Find where the given text appears and provide that cell's center as (X, Y) coordinate. 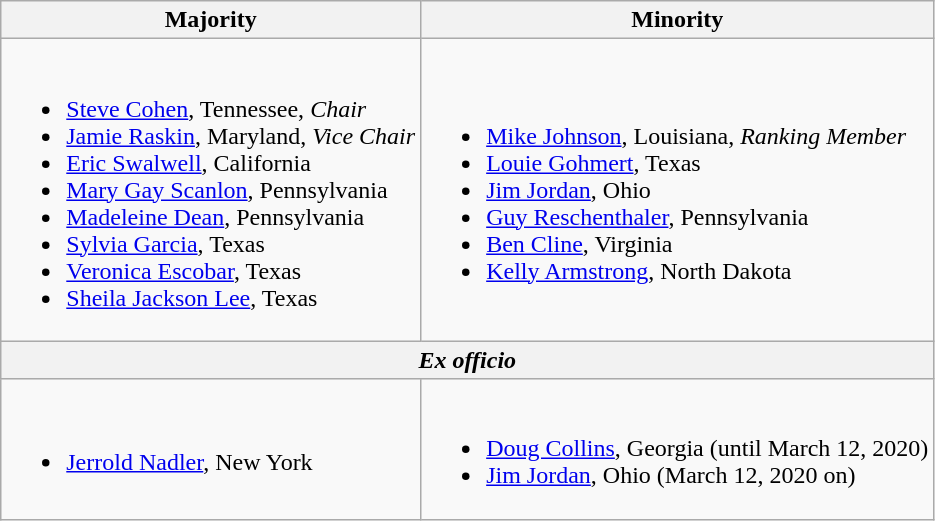
Minority (678, 20)
Majority (211, 20)
Jerrold Nadler, New York (211, 449)
Doug Collins, Georgia (until March 12, 2020)Jim Jordan, Ohio (March 12, 2020 on) (678, 449)
Ex officio (468, 360)
